Output the (x, y) coordinate of the center of the cell containing the given text.  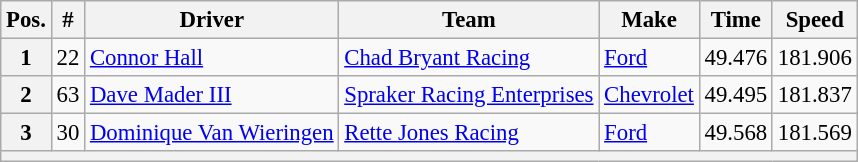
Chevrolet (649, 95)
3 (26, 133)
Pos. (26, 20)
181.569 (814, 133)
22 (68, 58)
Connor Hall (212, 58)
Dave Mader III (212, 95)
181.837 (814, 95)
Make (649, 20)
Chad Bryant Racing (469, 58)
# (68, 20)
Driver (212, 20)
2 (26, 95)
Dominique Van Wieringen (212, 133)
181.906 (814, 58)
1 (26, 58)
49.476 (736, 58)
Speed (814, 20)
Team (469, 20)
63 (68, 95)
Spraker Racing Enterprises (469, 95)
Time (736, 20)
49.495 (736, 95)
49.568 (736, 133)
30 (68, 133)
Rette Jones Racing (469, 133)
